Scan for the cell matching the given text and deliver its [X, Y] coordinate at center. 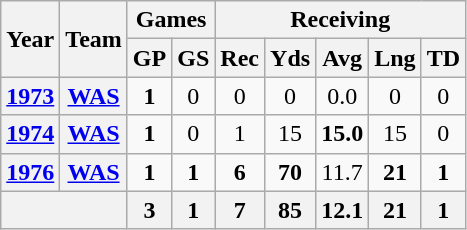
1973 [30, 96]
7 [240, 210]
11.7 [342, 172]
Yds [290, 58]
3 [149, 210]
TD [443, 58]
GP [149, 58]
1976 [30, 172]
6 [240, 172]
Avg [342, 58]
0.0 [342, 96]
Receiving [340, 20]
Rec [240, 58]
85 [290, 210]
Year [30, 39]
Lng [395, 58]
GS [194, 58]
Games [170, 20]
70 [290, 172]
1974 [30, 134]
15.0 [342, 134]
Team [94, 39]
12.1 [342, 210]
